Identify which cell holds the provided text, then report its (x, y) central coordinate. 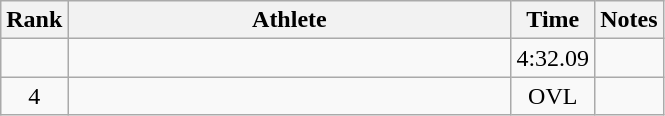
Athlete (290, 20)
Time (553, 20)
4:32.09 (553, 58)
4 (34, 96)
OVL (553, 96)
Notes (629, 20)
Rank (34, 20)
